Determine the [X, Y] coordinate at the center of the cell enclosing the given text.  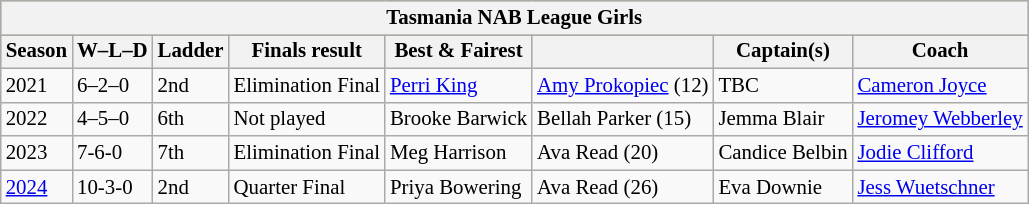
TBC [782, 85]
Cameron Joyce [940, 85]
Ladder [191, 52]
Bellah Parker (15) [622, 119]
Not played [307, 119]
Season [36, 52]
Quarter Final [307, 187]
Captain(s) [782, 52]
2021 [36, 85]
Ava Read (20) [622, 153]
7-6-0 [112, 153]
Tasmania NAB League Girls [514, 18]
10-3-0 [112, 187]
7th [191, 153]
6th [191, 119]
Best & Fairest [458, 52]
W–L–D [112, 52]
Perri King [458, 85]
Jeromey Webberley [940, 119]
Jess Wuetschner [940, 187]
Ava Read (26) [622, 187]
Jemma Blair [782, 119]
4–5–0 [112, 119]
Brooke Barwick [458, 119]
2023 [36, 153]
6–2–0 [112, 85]
Amy Prokopiec (12) [622, 85]
Meg Harrison [458, 153]
2022 [36, 119]
Jodie Clifford [940, 153]
2024 [36, 187]
Coach [940, 52]
Eva Downie [782, 187]
Finals result [307, 52]
Candice Belbin [782, 153]
Priya Bowering [458, 187]
